Output the (X, Y) coordinate of the center of the cell containing the given text.  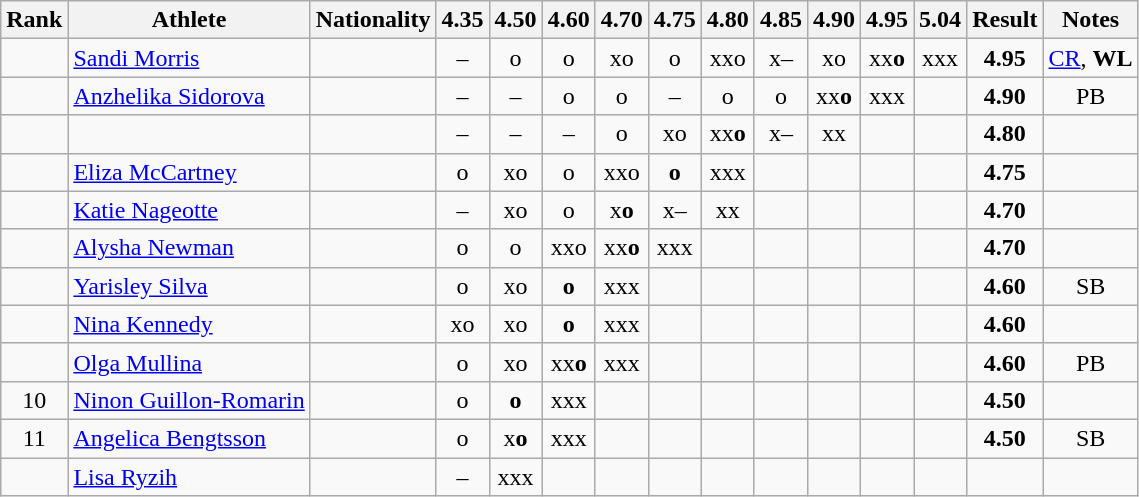
11 (34, 438)
Nationality (373, 20)
Notes (1090, 20)
Sandi Morris (189, 58)
CR, WL (1090, 58)
5.04 (940, 20)
Katie Nageotte (189, 210)
Yarisley Silva (189, 286)
Athlete (189, 20)
Olga Mullina (189, 362)
Ninon Guillon-Romarin (189, 400)
Lisa Ryzih (189, 477)
4.35 (462, 20)
4.85 (780, 20)
Result (1005, 20)
Alysha Newman (189, 248)
Rank (34, 20)
Anzhelika Sidorova (189, 96)
Angelica Bengtsson (189, 438)
10 (34, 400)
Nina Kennedy (189, 324)
Eliza McCartney (189, 172)
